Determine the [x, y] coordinate at the center of the cell enclosing the given text.  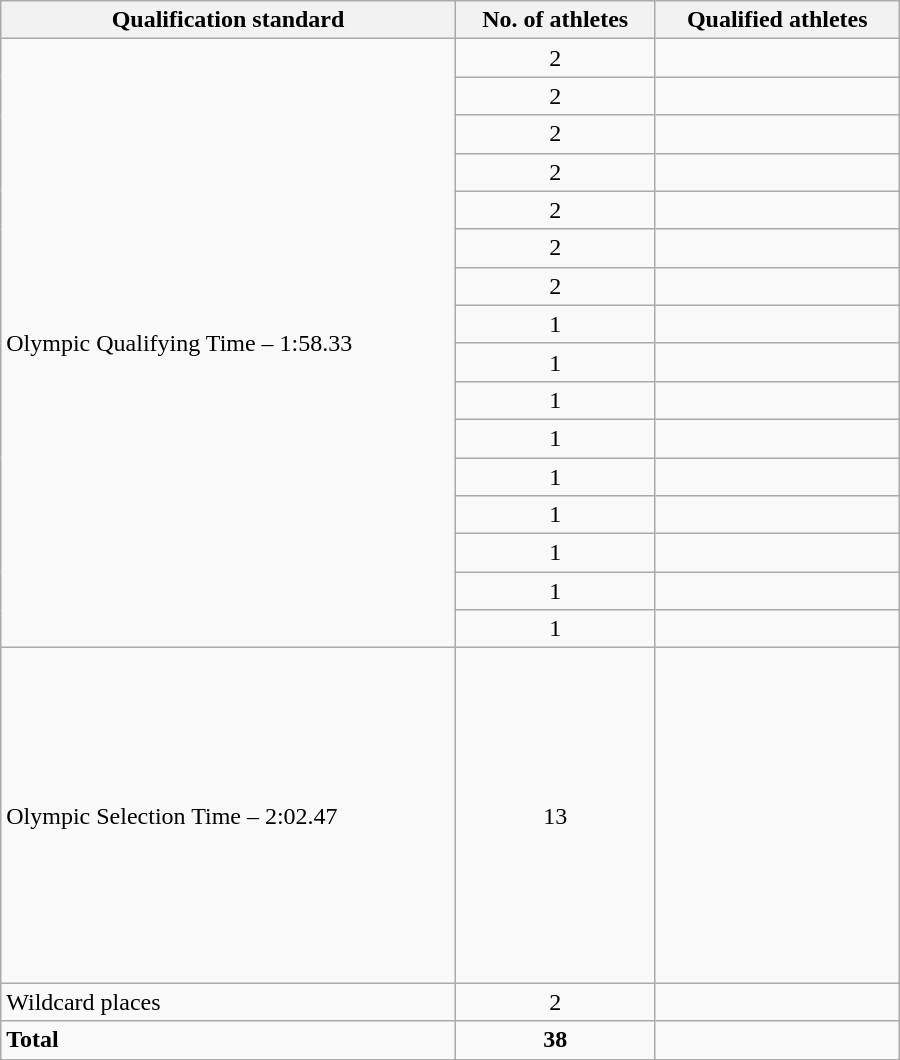
Olympic Qualifying Time – 1:58.33 [228, 344]
No. of athletes [555, 20]
Total [228, 1040]
Olympic Selection Time – 2:02.47 [228, 816]
Wildcard places [228, 1002]
13 [555, 816]
Qualification standard [228, 20]
38 [555, 1040]
Qualified athletes [777, 20]
